Capture the cell that displays the provided text and extract its [x, y] central coordinate. 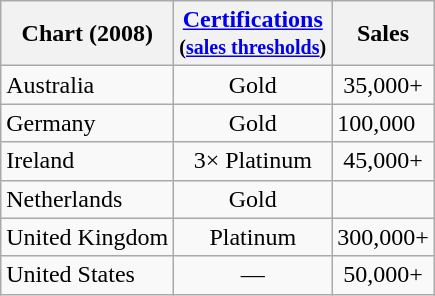
Certifications (sales thresholds) [253, 34]
100,000 [384, 123]
50,000+ [384, 275]
Ireland [88, 161]
Netherlands [88, 199]
United States [88, 275]
Platinum [253, 237]
Sales [384, 34]
Germany [88, 123]
Australia [88, 85]
— [253, 275]
45,000+ [384, 161]
Chart (2008) [88, 34]
3× Platinum [253, 161]
300,000+ [384, 237]
United Kingdom [88, 237]
35,000+ [384, 85]
